Search for the cell housing the specified text and yield its (X, Y) center coordinate. 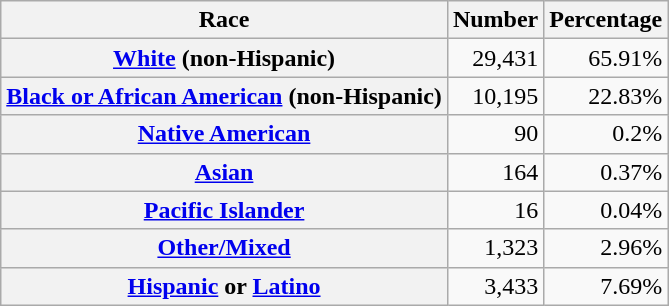
29,431 (495, 58)
1,323 (495, 248)
164 (495, 172)
Native American (224, 134)
22.83% (606, 96)
2.96% (606, 248)
0.37% (606, 172)
3,433 (495, 286)
65.91% (606, 58)
Other/Mixed (224, 248)
10,195 (495, 96)
Asian (224, 172)
Black or African American (non-Hispanic) (224, 96)
90 (495, 134)
Number (495, 20)
Pacific Islander (224, 210)
White (non-Hispanic) (224, 58)
Percentage (606, 20)
0.04% (606, 210)
16 (495, 210)
7.69% (606, 286)
Race (224, 20)
0.2% (606, 134)
Hispanic or Latino (224, 286)
